Identify which cell holds the provided text, then report its [X, Y] central coordinate. 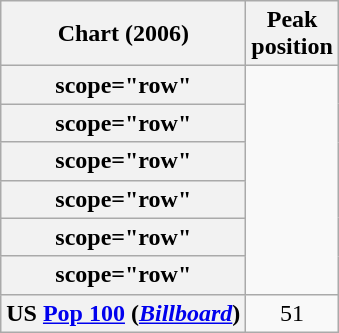
US Pop 100 (Billboard) [124, 313]
Chart (2006) [124, 34]
Peakposition [292, 34]
51 [292, 313]
